Capture the cell that displays the provided text and extract its [X, Y] central coordinate. 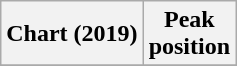
Chart (2019) [72, 34]
Peakposition [189, 34]
